Capture the cell that displays the provided text and extract its [X, Y] central coordinate. 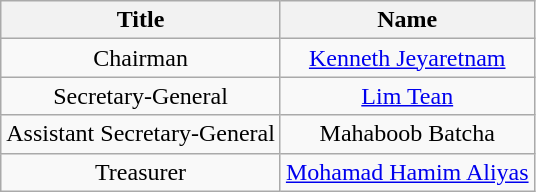
Name [407, 20]
Treasurer [141, 172]
Secretary-General [141, 96]
Lim Tean [407, 96]
Mohamad Hamim Aliyas [407, 172]
Chairman [141, 58]
Kenneth Jeyaretnam [407, 58]
Assistant Secretary-General [141, 134]
Title [141, 20]
Mahaboob Batcha [407, 134]
